Output the [x, y] coordinate of the center of the cell containing the given text.  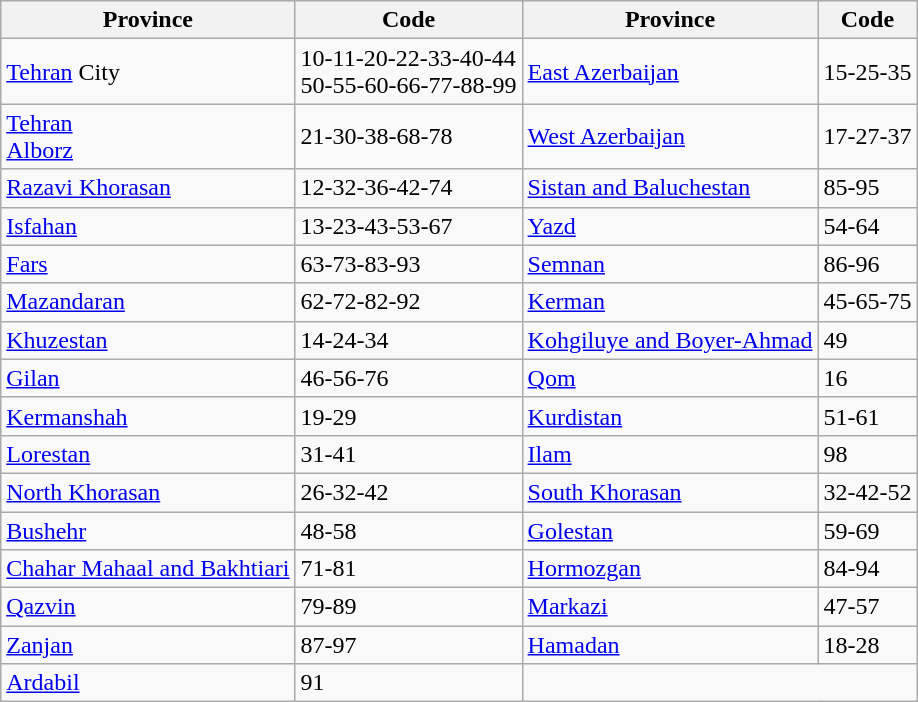
Hamadan [670, 645]
91 [408, 683]
98 [868, 454]
49 [868, 340]
Markazi [670, 607]
Bushehr [148, 531]
Razavi Khorasan [148, 188]
87-97 [408, 645]
Ilam [670, 454]
18-28 [868, 645]
14-24-34 [408, 340]
Golestan [670, 531]
Ardabil [148, 683]
12-32-36-42-74 [408, 188]
86-96 [868, 264]
46-56-76 [408, 378]
71-81 [408, 569]
West Azerbaijan [670, 136]
54-64 [868, 226]
Zanjan [148, 645]
84-94 [868, 569]
North Khorasan [148, 492]
South Khorasan [670, 492]
Kurdistan [670, 416]
45-65-75 [868, 302]
79-89 [408, 607]
19-29 [408, 416]
15-25-35 [868, 72]
51-61 [868, 416]
Kerman [670, 302]
32-42-52 [868, 492]
62-72-82-92 [408, 302]
Khuzestan [148, 340]
Sistan and Baluchestan [670, 188]
85-95 [868, 188]
48-58 [408, 531]
Tehran City [148, 72]
Mazandaran [148, 302]
21-30-38-68-78 [408, 136]
63-73-83-93 [408, 264]
10-11-20-22-33-40-4450-55-60-66-77-88-99 [408, 72]
Lorestan [148, 454]
13-23-43-53-67 [408, 226]
Isfahan [148, 226]
17-27-37 [868, 136]
31-41 [408, 454]
Qom [670, 378]
Chahar Mahaal and Bakhtiari [148, 569]
TehranAlborz [148, 136]
Kohgiluye and Boyer-Ahmad [670, 340]
Yazd [670, 226]
16 [868, 378]
26-32-42 [408, 492]
59-69 [868, 531]
47-57 [868, 607]
Qazvin [148, 607]
Gilan [148, 378]
Kermanshah [148, 416]
East Azerbaijan [670, 72]
Fars [148, 264]
Hormozgan [670, 569]
Semnan [670, 264]
